For the text-containing cell, return its midpoint in (x, y) coordinate format. 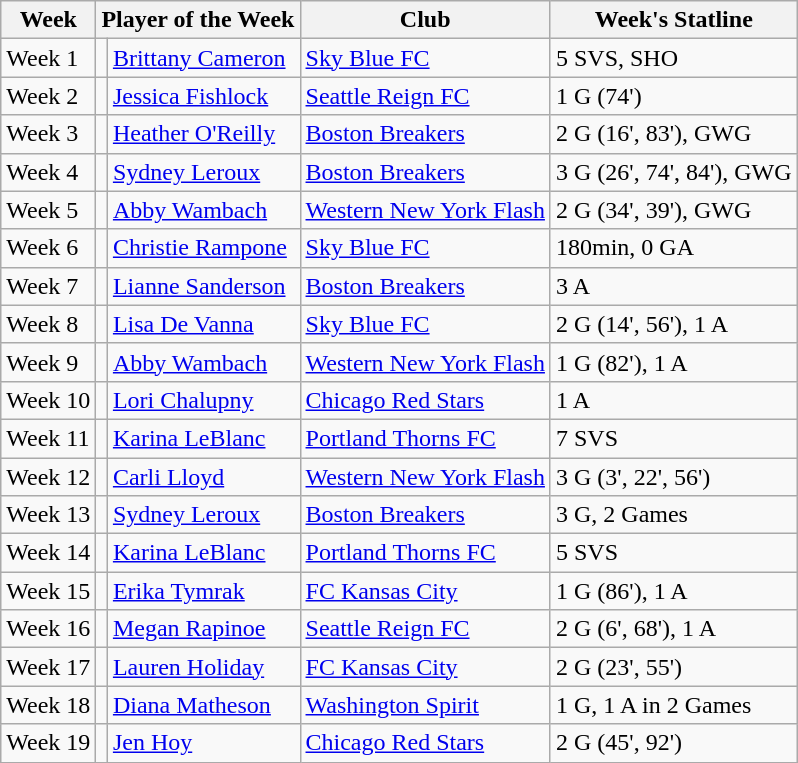
1 G, 1 A in 2 Games (674, 705)
Week 13 (48, 515)
Week 19 (48, 743)
Week 18 (48, 705)
Week 7 (48, 286)
Week 4 (48, 172)
Erika Tymrak (204, 591)
Lisa De Vanna (204, 324)
Week 3 (48, 134)
Carli Lloyd (204, 477)
Lianne Sanderson (204, 286)
7 SVS (674, 438)
Jessica Fishlock (204, 96)
2 G (45', 92') (674, 743)
Player of the Week (198, 20)
Week 12 (48, 477)
Brittany Cameron (204, 58)
Week 14 (48, 553)
1 A (674, 400)
Week 8 (48, 324)
Jen Hoy (204, 743)
180min, 0 GA (674, 248)
Diana Matheson (204, 705)
2 G (6', 68'), 1 A (674, 629)
1 G (86'), 1 A (674, 591)
3 A (674, 286)
Week 5 (48, 210)
3 G, 2 Games (674, 515)
Week 17 (48, 667)
Club (425, 20)
Week (48, 20)
Washington Spirit (425, 705)
Week 10 (48, 400)
1 G (74') (674, 96)
Week's Statline (674, 20)
5 SVS (674, 553)
Heather O'Reilly (204, 134)
Week 16 (48, 629)
2 G (14', 56'), 1 A (674, 324)
Week 15 (48, 591)
5 SVS, SHO (674, 58)
Megan Rapinoe (204, 629)
3 G (3', 22', 56') (674, 477)
3 G (26', 74', 84'), GWG (674, 172)
Christie Rampone (204, 248)
Week 11 (48, 438)
Lori Chalupny (204, 400)
1 G (82'), 1 A (674, 362)
Week 2 (48, 96)
Week 6 (48, 248)
Week 1 (48, 58)
Week 9 (48, 362)
2 G (34', 39'), GWG (674, 210)
2 G (23', 55') (674, 667)
Lauren Holiday (204, 667)
2 G (16', 83'), GWG (674, 134)
